Detect which cell encompasses the target text, then output its [X, Y] center coordinate. 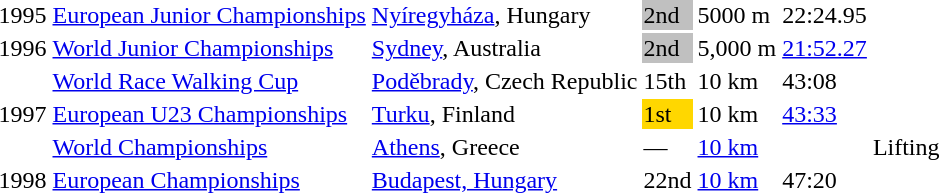
Turku, Finland [504, 114]
— [668, 147]
European Junior Championships [209, 15]
21:52.27 [825, 48]
5000 m [737, 15]
Nyíregyháza, Hungary [504, 15]
43:08 [825, 81]
43:33 [825, 114]
5,000 m [737, 48]
World Championships [209, 147]
15th [668, 81]
1st [668, 114]
World Junior Championships [209, 48]
22:24.95 [825, 15]
Poděbrady, Czech Republic [504, 81]
World Race Walking Cup [209, 81]
Sydney, Australia [504, 48]
European U23 Championships [209, 114]
Athens, Greece [504, 147]
